Output the (x, y) coordinate of the center of the cell containing the given text.  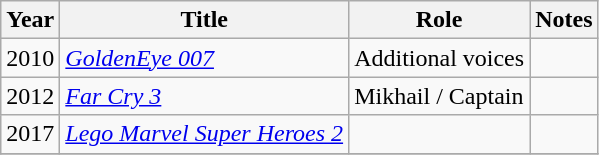
Title (204, 20)
2010 (30, 58)
Far Cry 3 (204, 96)
Role (440, 20)
Lego Marvel Super Heroes 2 (204, 134)
Additional voices (440, 58)
GoldenEye 007 (204, 58)
Year (30, 20)
Notes (564, 20)
Mikhail / Captain (440, 96)
2017 (30, 134)
2012 (30, 96)
